Detect which cell encompasses the target text, then output its (X, Y) center coordinate. 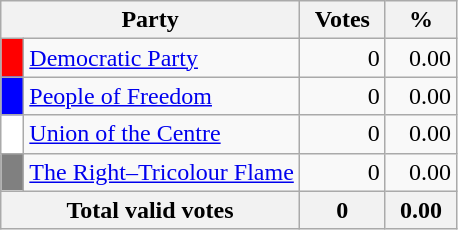
Party (150, 20)
% (420, 20)
Total valid votes (150, 210)
Votes (342, 20)
Democratic Party (162, 58)
People of Freedom (162, 96)
The Right–Tricolour Flame (162, 172)
Union of the Centre (162, 134)
